Return [X, Y] of the center of cell containing provided text 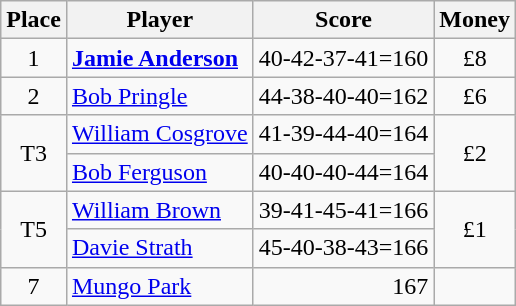
41-39-44-40=164 [344, 134]
40-40-40-44=164 [344, 172]
£8 [475, 58]
45-40-38-43=166 [344, 248]
39-41-45-41=166 [344, 210]
William Brown [160, 210]
7 [34, 286]
Money [475, 20]
Mungo Park [160, 286]
167 [344, 286]
40-42-37-41=160 [344, 58]
Jamie Anderson [160, 58]
William Cosgrove [160, 134]
Player [160, 20]
Bob Ferguson [160, 172]
£2 [475, 153]
£1 [475, 229]
44-38-40-40=162 [344, 96]
Score [344, 20]
1 [34, 58]
£6 [475, 96]
Place [34, 20]
Bob Pringle [160, 96]
T3 [34, 153]
2 [34, 96]
T5 [34, 229]
Davie Strath [160, 248]
